Provide the (X, Y) coordinate of the cell's center where the given text is located.  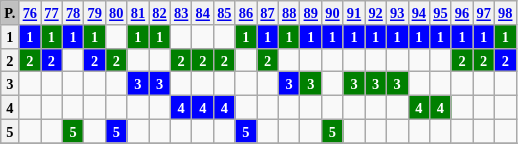
86 (246, 12)
82 (160, 12)
92 (376, 12)
95 (441, 12)
77 (52, 12)
P. (10, 12)
78 (73, 12)
89 (311, 12)
76 (30, 12)
91 (354, 12)
81 (138, 12)
98 (505, 12)
80 (116, 12)
93 (397, 12)
87 (268, 12)
96 (462, 12)
83 (181, 12)
94 (419, 12)
79 (95, 12)
88 (289, 12)
85 (225, 12)
97 (484, 12)
84 (203, 12)
90 (333, 12)
